Search for the cell housing the specified text and yield its (X, Y) center coordinate. 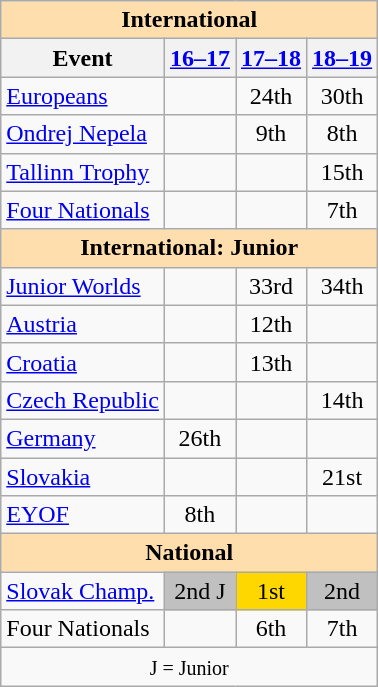
1st (272, 591)
18–19 (342, 58)
24th (272, 96)
Tallinn Trophy (83, 172)
12th (272, 324)
National (190, 553)
Czech Republic (83, 400)
21st (342, 477)
9th (272, 134)
16–17 (200, 58)
Slovak Champ. (83, 591)
Germany (83, 438)
17–18 (272, 58)
33rd (272, 286)
26th (200, 438)
EYOF (83, 515)
J = Junior (190, 667)
Slovakia (83, 477)
2nd J (200, 591)
30th (342, 96)
International (190, 20)
6th (272, 629)
International: Junior (190, 248)
Junior Worlds (83, 286)
Ondrej Nepela (83, 134)
14th (342, 400)
Austria (83, 324)
Europeans (83, 96)
34th (342, 286)
Event (83, 58)
Croatia (83, 362)
15th (342, 172)
13th (272, 362)
2nd (342, 591)
